Capture the cell that displays the provided text and extract its [X, Y] central coordinate. 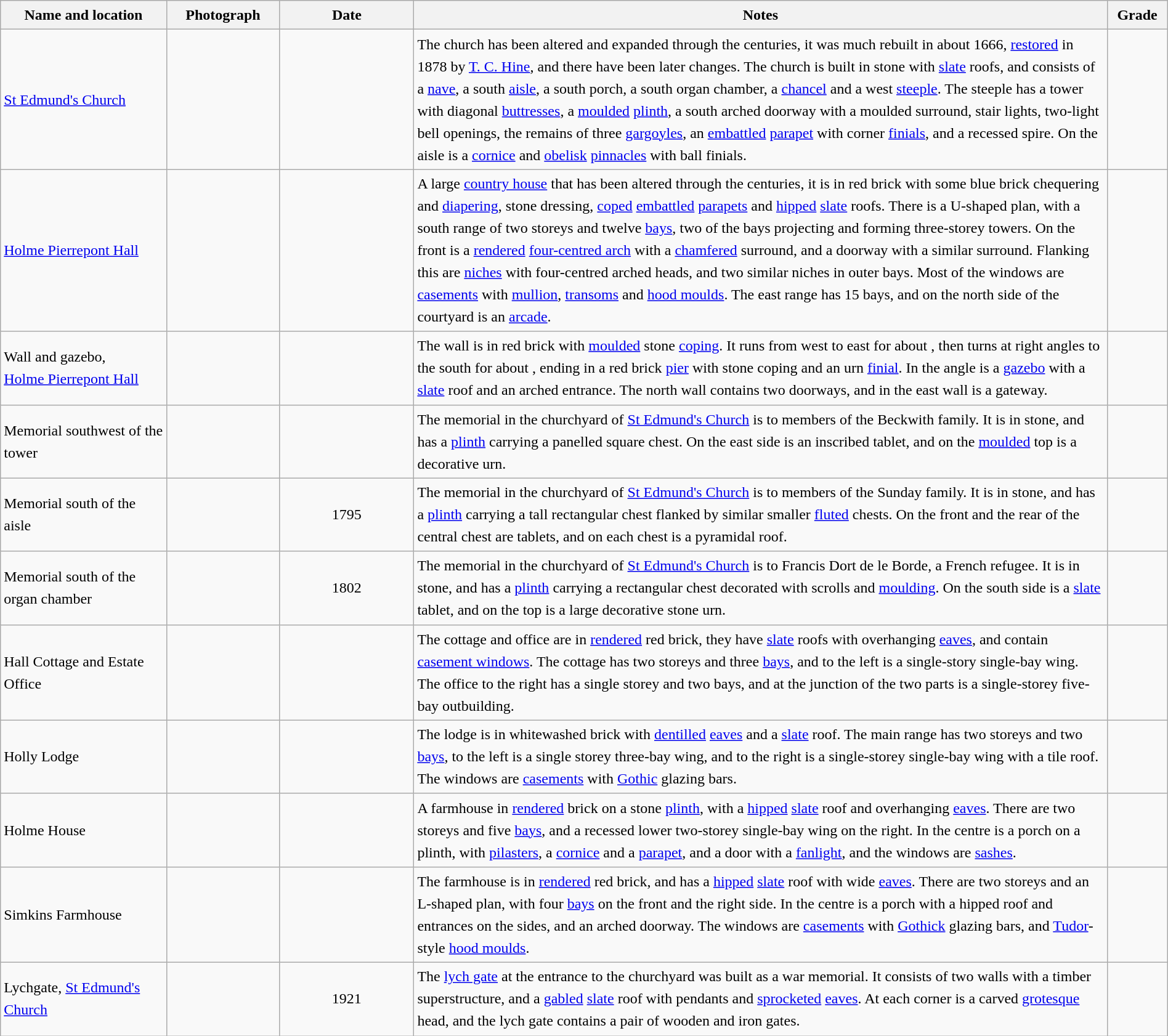
Holly Lodge [84, 756]
Simkins Farmhouse [84, 914]
Grade [1137, 15]
Memorial south of the organ chamber [84, 588]
Memorial southwest of the tower [84, 441]
Wall and gazebo,Holme Pierrepont Hall [84, 368]
Lychgate, St Edmund's Church [84, 999]
Holme House [84, 830]
1795 [347, 515]
Photograph [223, 15]
Date [347, 15]
St Edmund's Church [84, 100]
Hall Cottage and Estate Office [84, 673]
Memorial south of the aisle [84, 515]
1802 [347, 588]
Name and location [84, 15]
Notes [760, 15]
Holme Pierrepont Hall [84, 250]
1921 [347, 999]
